Determine the (X, Y) coordinate at the center of the cell enclosing the given text.  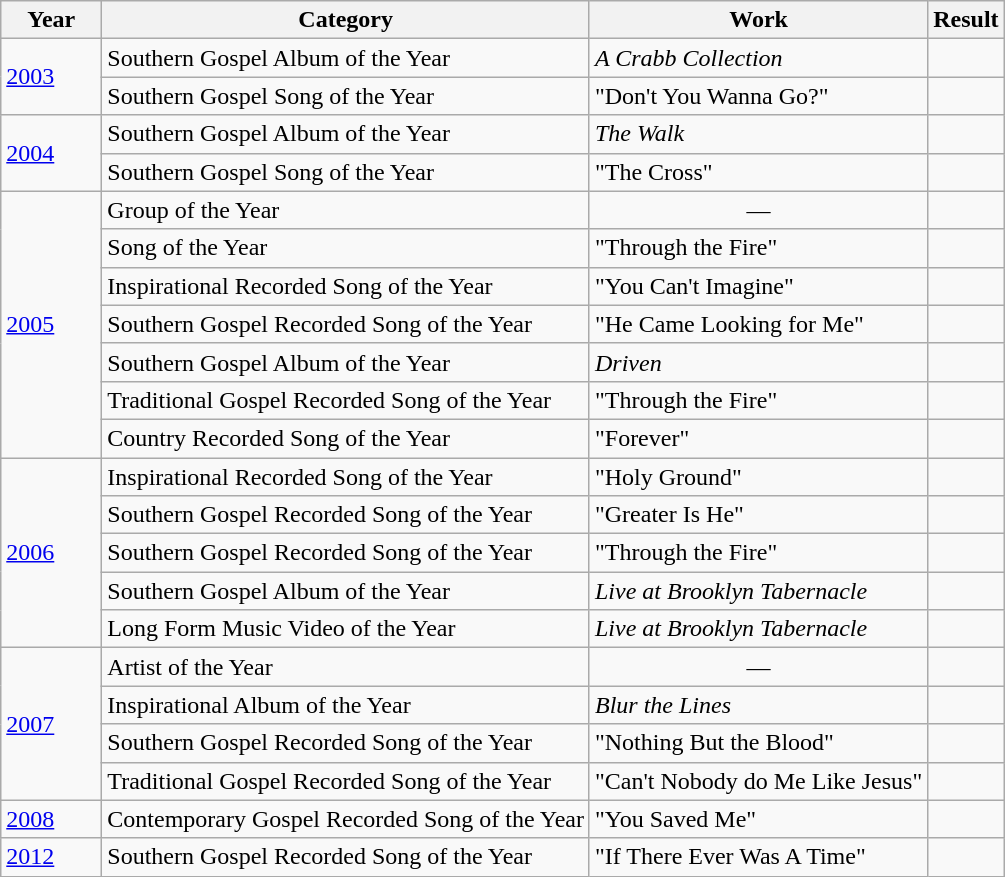
2004 (52, 153)
2007 (52, 724)
Driven (758, 362)
Work (758, 20)
"The Cross" (758, 172)
"You Saved Me" (758, 819)
"Can't Nobody do Me Like Jesus" (758, 781)
Group of the Year (346, 210)
Artist of the Year (346, 667)
2003 (52, 77)
2012 (52, 857)
Song of the Year (346, 248)
"Greater Is He" (758, 515)
"Don't You Wanna Go?" (758, 96)
"You Can't Imagine" (758, 286)
"If There Ever Was A Time" (758, 857)
Year (52, 20)
"He Came Looking for Me" (758, 324)
Result (966, 20)
2008 (52, 819)
Country Recorded Song of the Year (346, 438)
Contemporary Gospel Recorded Song of the Year (346, 819)
Category (346, 20)
2006 (52, 553)
Long Form Music Video of the Year (346, 629)
2005 (52, 324)
Inspirational Album of the Year (346, 705)
"Nothing But the Blood" (758, 743)
Blur the Lines (758, 705)
The Walk (758, 134)
"Forever" (758, 438)
"Holy Ground" (758, 477)
A Crabb Collection (758, 58)
